Locate the cell with the specified text and output its [X, Y] center coordinate. 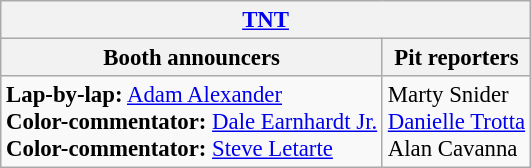
Pit reporters [456, 58]
TNT [266, 20]
Booth announcers [192, 58]
Marty SniderDanielle TrottaAlan Cavanna [456, 122]
Lap-by-lap: Adam AlexanderColor-commentator: Dale Earnhardt Jr.Color-commentator: Steve Letarte [192, 122]
